Capture the cell that displays the provided text and extract its [X, Y] central coordinate. 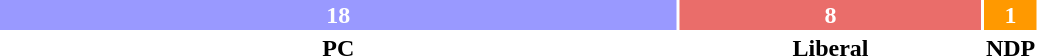
18 [338, 15]
1 [1010, 15]
8 [831, 15]
